Identify which cell holds the provided text, then report its [x, y] central coordinate. 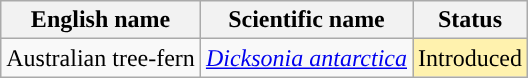
Dicksonia antarctica [306, 58]
Scientific name [306, 20]
Status [470, 20]
Australian tree-fern [101, 58]
Introduced [470, 58]
English name [101, 20]
